Find where the given text appears and provide that cell's center as (X, Y) coordinate. 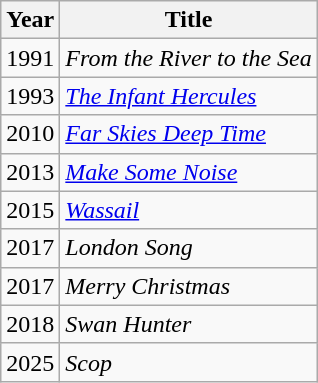
Wassail (188, 210)
1993 (30, 96)
Merry Christmas (188, 286)
Scop (188, 362)
2025 (30, 362)
Make Some Noise (188, 172)
Swan Hunter (188, 324)
Year (30, 20)
The Infant Hercules (188, 96)
2013 (30, 172)
2010 (30, 134)
From the River to the Sea (188, 58)
Far Skies Deep Time (188, 134)
London Song (188, 248)
1991 (30, 58)
2015 (30, 210)
2018 (30, 324)
Title (188, 20)
